Provide the [X, Y] coordinate of the cell's center where the given text is located.  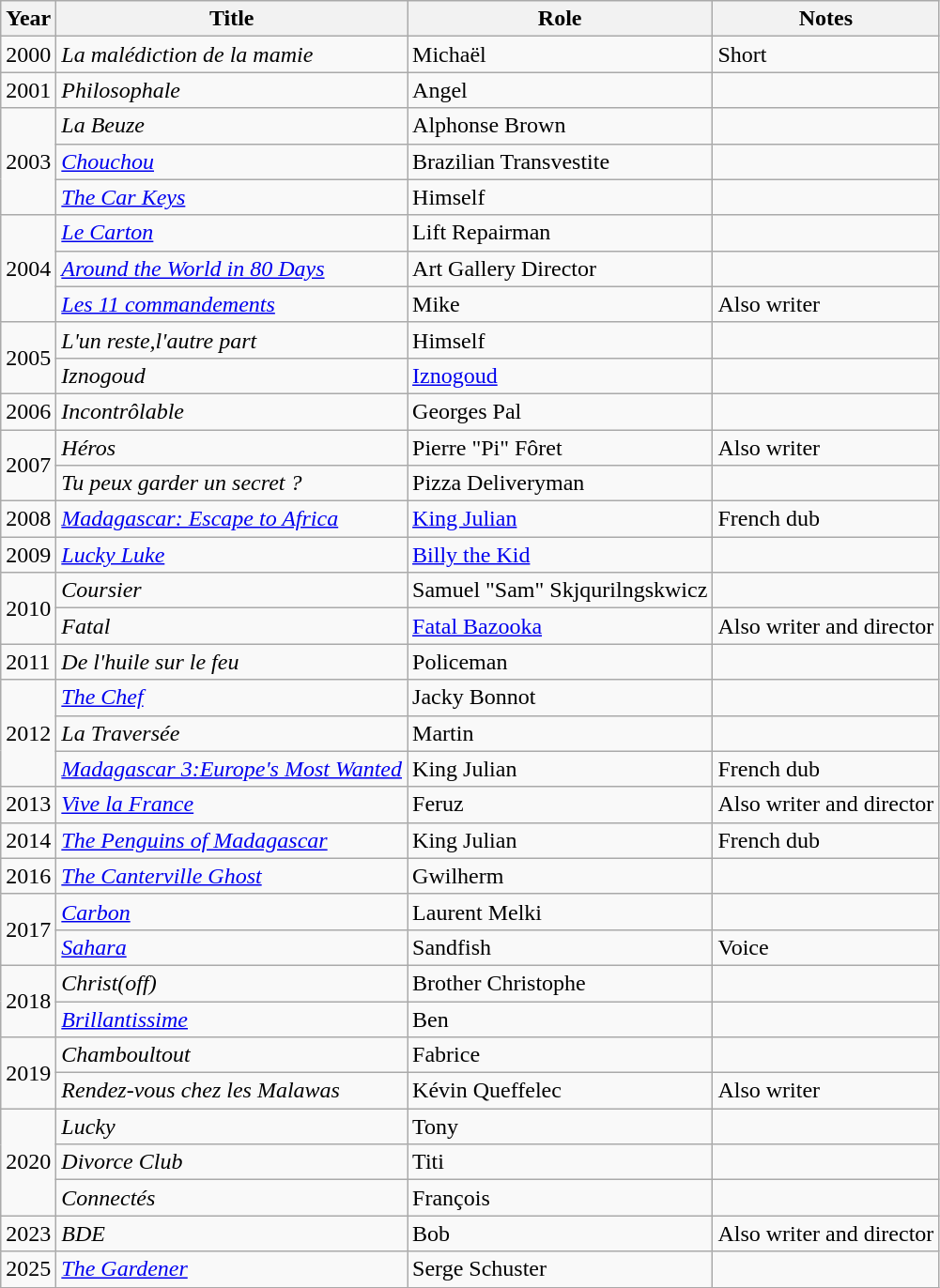
Fatal [232, 626]
The Chef [232, 698]
2020 [28, 1162]
The Car Keys [232, 197]
Connectés [232, 1198]
Gwilherm [560, 876]
Bob [560, 1234]
2008 [28, 519]
Madagascar: Escape to Africa [232, 519]
2007 [28, 466]
Coursier [232, 590]
Pierre "Pi" Fôret [560, 448]
Samuel "Sam" Skjqurilngskwicz [560, 590]
2004 [28, 268]
Laurent Melki [560, 912]
The Canterville Ghost [232, 876]
Lucky Luke [232, 555]
Role [560, 19]
2009 [28, 555]
La malédiction de la mamie [232, 54]
Chamboultout [232, 1055]
Pizza Deliveryman [560, 483]
Tony [560, 1127]
Angel [560, 90]
2017 [28, 929]
2018 [28, 1001]
2001 [28, 90]
Short [826, 54]
2014 [28, 840]
L'un reste,l'autre part [232, 340]
2006 [28, 411]
Notes [826, 19]
2005 [28, 358]
Sahara [232, 947]
Billy the Kid [560, 555]
Kévin Queffelec [560, 1091]
Chouchou [232, 161]
Fatal Bazooka [560, 626]
Brazilian Transvestite [560, 161]
Georges Pal [560, 411]
Philosophale [232, 90]
Tu peux garder un secret ? [232, 483]
Fabrice [560, 1055]
2010 [28, 608]
Jacky Bonnot [560, 698]
François [560, 1198]
Divorce Club [232, 1162]
2013 [28, 805]
La Traversée [232, 733]
Rendez-vous chez les Malawas [232, 1091]
Sandfish [560, 947]
2012 [28, 733]
Title [232, 19]
Alphonse Brown [560, 126]
BDE [232, 1234]
Policeman [560, 662]
Carbon [232, 912]
Around the World in 80 Days [232, 268]
Brillantissime [232, 1019]
2000 [28, 54]
Vive la France [232, 805]
Mike [560, 304]
Martin [560, 733]
The Penguins of Madagascar [232, 840]
Titi [560, 1162]
Michaël [560, 54]
2023 [28, 1234]
2003 [28, 161]
Madagascar 3:Europe's Most Wanted [232, 769]
2011 [28, 662]
Le Carton [232, 233]
Héros [232, 448]
Les 11 commandements [232, 304]
Voice [826, 947]
Serge Schuster [560, 1269]
Christ(off) [232, 983]
Year [28, 19]
Lift Repairman [560, 233]
La Beuze [232, 126]
Ben [560, 1019]
2016 [28, 876]
2025 [28, 1269]
De l'huile sur le feu [232, 662]
2019 [28, 1073]
Lucky [232, 1127]
Feruz [560, 805]
Art Gallery Director [560, 268]
The Gardener [232, 1269]
Brother Christophe [560, 983]
Incontrôlable [232, 411]
